Identify which cell holds the provided text, then report its (x, y) central coordinate. 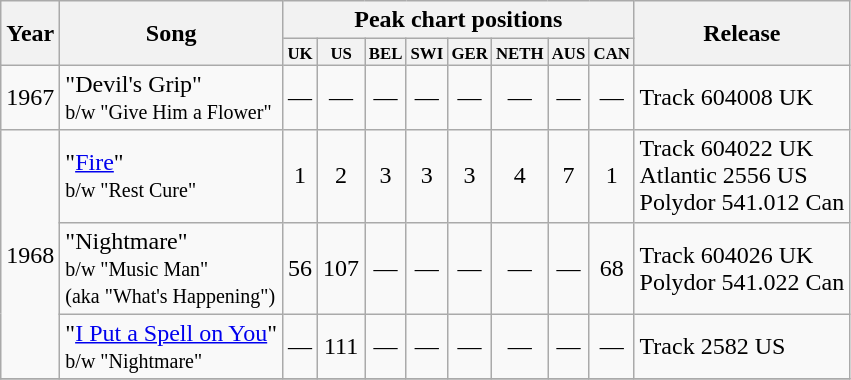
Track 604022 UKAtlantic 2556 USPolydor 541.012 Can (742, 176)
BEL (386, 52)
7 (569, 176)
111 (342, 346)
"Fire"b/w "Rest Cure" (172, 176)
UK (300, 52)
4 (520, 176)
"I Put a Spell on You"b/w "Nightmare" (172, 346)
2 (342, 176)
Year (30, 33)
Peak chart positions (458, 20)
Track 604008 UK (742, 98)
56 (300, 268)
US (342, 52)
"Devil's Grip"b/w "Give Him a Flower" (172, 98)
Release (742, 33)
NETH (520, 52)
1968 (30, 254)
AUS (569, 52)
CAN (612, 52)
68 (612, 268)
107 (342, 268)
Track 604026 UKPolydor 541.022 Can (742, 268)
Song (172, 33)
Track 2582 US (742, 346)
SWI (426, 52)
GER (470, 52)
1967 (30, 98)
"Nightmare"b/w "Music Man"(aka "What's Happening") (172, 268)
